Output the (X, Y) coordinate of the center of the cell containing the given text.  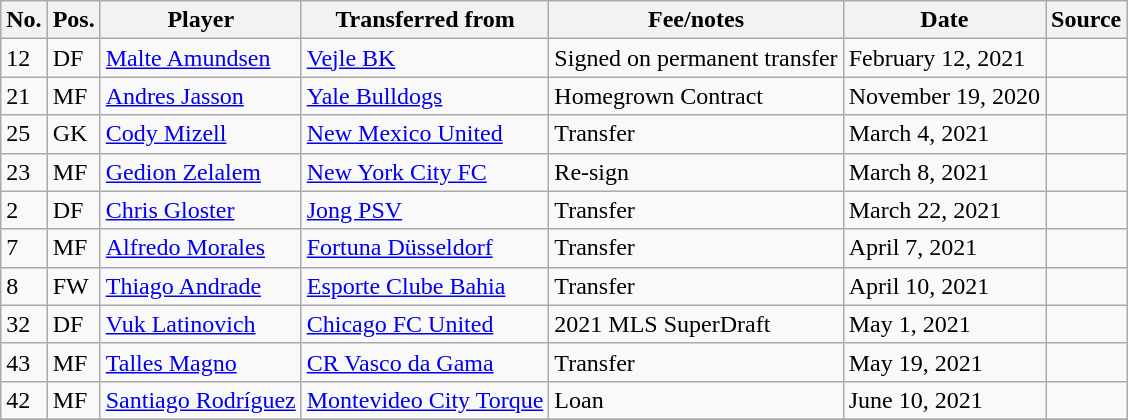
Alfredo Morales (200, 248)
Re-sign (696, 172)
8 (24, 286)
2021 MLS SuperDraft (696, 324)
Signed on permanent transfer (696, 58)
June 10, 2021 (944, 400)
Chris Gloster (200, 210)
Thiago Andrade (200, 286)
Pos. (74, 20)
23 (24, 172)
Loan (696, 400)
May 1, 2021 (944, 324)
Cody Mizell (200, 134)
32 (24, 324)
FW (74, 286)
March 8, 2021 (944, 172)
Jong PSV (425, 210)
Malte Amundsen (200, 58)
Fee/notes (696, 20)
Vejle BK (425, 58)
Transferred from (425, 20)
February 12, 2021 (944, 58)
Date (944, 20)
Santiago Rodríguez (200, 400)
7 (24, 248)
Andres Jasson (200, 96)
2 (24, 210)
November 19, 2020 (944, 96)
GK (74, 134)
25 (24, 134)
Vuk Latinovich (200, 324)
May 19, 2021 (944, 362)
March 22, 2021 (944, 210)
43 (24, 362)
Fortuna Düsseldorf (425, 248)
42 (24, 400)
Talles Magno (200, 362)
Chicago FC United (425, 324)
No. (24, 20)
April 10, 2021 (944, 286)
Gedion Zelalem (200, 172)
New York City FC (425, 172)
Montevideo City Torque (425, 400)
Yale Bulldogs (425, 96)
CR Vasco da Gama (425, 362)
New Mexico United (425, 134)
March 4, 2021 (944, 134)
12 (24, 58)
Homegrown Contract (696, 96)
Player (200, 20)
April 7, 2021 (944, 248)
Source (1086, 20)
21 (24, 96)
Esporte Clube Bahia (425, 286)
